Detect which cell encompasses the target text, then output its [X, Y] center coordinate. 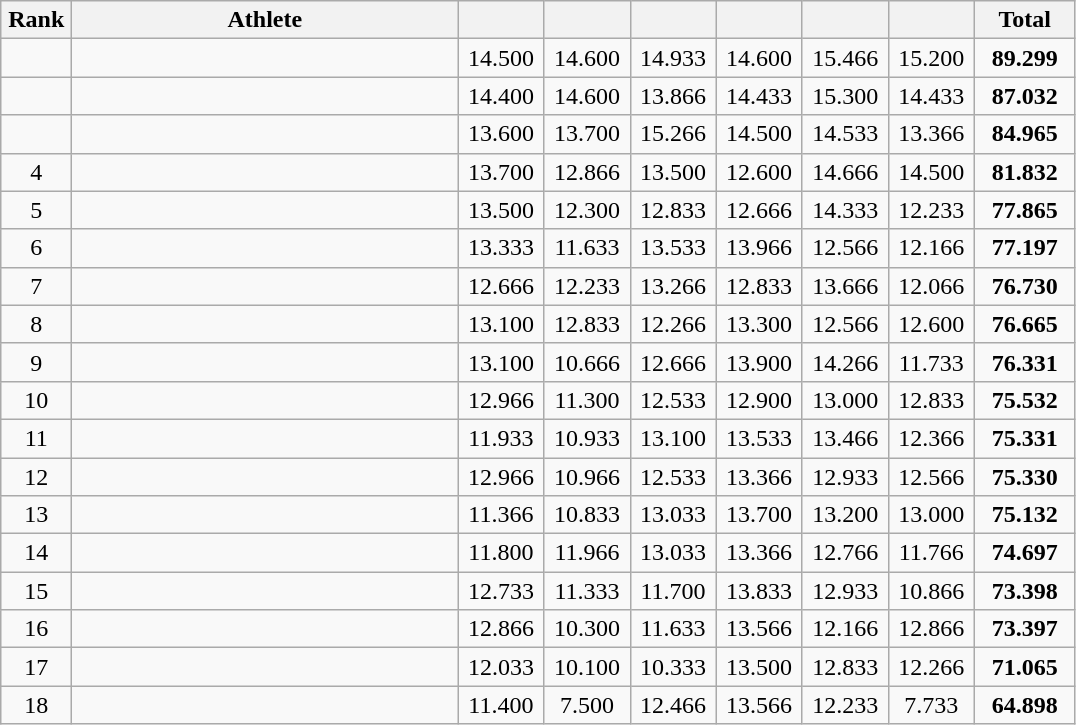
13.200 [845, 515]
10.666 [587, 362]
13.866 [673, 96]
77.197 [1024, 248]
7.733 [931, 705]
10.966 [587, 477]
13.266 [673, 286]
13.666 [845, 286]
Rank [36, 20]
76.730 [1024, 286]
89.299 [1024, 58]
12 [36, 477]
12.366 [931, 438]
5 [36, 210]
9 [36, 362]
11.966 [587, 553]
73.397 [1024, 629]
11.733 [931, 362]
15 [36, 591]
13.900 [759, 362]
11.300 [587, 400]
13.966 [759, 248]
14.266 [845, 362]
12.733 [501, 591]
10.300 [587, 629]
14.666 [845, 172]
12.900 [759, 400]
75.331 [1024, 438]
11.800 [501, 553]
12.066 [931, 286]
13 [36, 515]
10.866 [931, 591]
16 [36, 629]
77.865 [1024, 210]
12.033 [501, 667]
13.833 [759, 591]
11.766 [931, 553]
18 [36, 705]
12.466 [673, 705]
17 [36, 667]
87.032 [1024, 96]
12.300 [587, 210]
15.200 [931, 58]
13.300 [759, 324]
84.965 [1024, 134]
7.500 [587, 705]
13.333 [501, 248]
11.366 [501, 515]
Total [1024, 20]
75.532 [1024, 400]
Athlete [265, 20]
14.333 [845, 210]
15.300 [845, 96]
11.700 [673, 591]
14.400 [501, 96]
10.333 [673, 667]
10 [36, 400]
71.065 [1024, 667]
14.533 [845, 134]
76.331 [1024, 362]
75.132 [1024, 515]
81.832 [1024, 172]
14.933 [673, 58]
74.697 [1024, 553]
7 [36, 286]
11.333 [587, 591]
11 [36, 438]
13.600 [501, 134]
15.266 [673, 134]
76.665 [1024, 324]
11.933 [501, 438]
10.100 [587, 667]
10.833 [587, 515]
13.466 [845, 438]
64.898 [1024, 705]
10.933 [587, 438]
75.330 [1024, 477]
14 [36, 553]
8 [36, 324]
15.466 [845, 58]
73.398 [1024, 591]
12.766 [845, 553]
4 [36, 172]
6 [36, 248]
11.400 [501, 705]
